Return the [x, y] coordinate for the center point of the cell that contains the specified text.  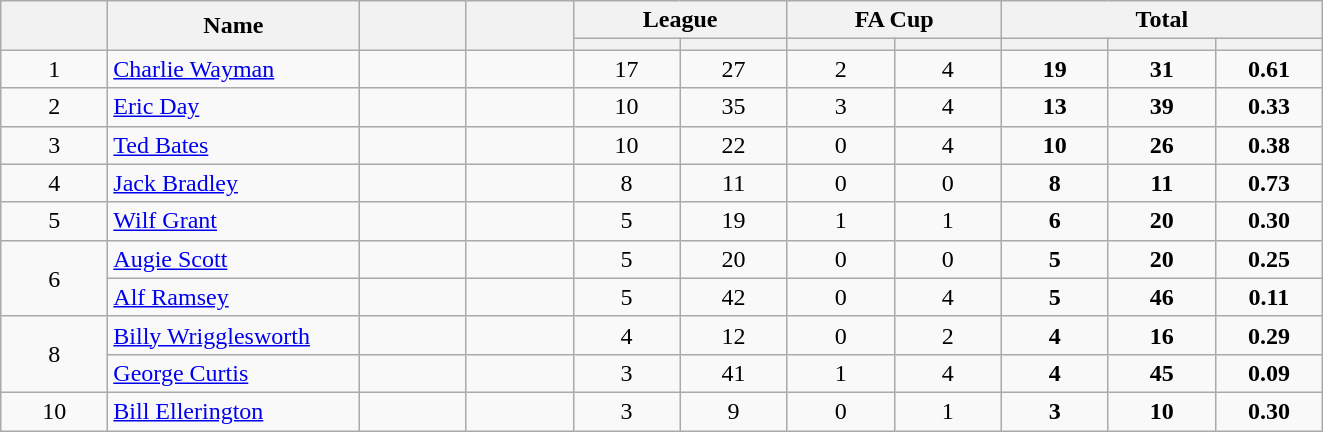
Wilf Grant [234, 221]
George Curtis [234, 373]
Total [1162, 20]
League [680, 20]
16 [1162, 335]
17 [626, 69]
Alf Ramsey [234, 297]
46 [1162, 297]
45 [1162, 373]
0.73 [1268, 183]
Bill Ellerington [234, 411]
0.33 [1268, 107]
0.29 [1268, 335]
27 [734, 69]
Billy Wrigglesworth [234, 335]
13 [1054, 107]
41 [734, 373]
0.25 [1268, 259]
Name [234, 26]
0.38 [1268, 145]
31 [1162, 69]
35 [734, 107]
39 [1162, 107]
Charlie Wayman [234, 69]
42 [734, 297]
12 [734, 335]
0.11 [1268, 297]
Eric Day [234, 107]
9 [734, 411]
22 [734, 145]
Augie Scott [234, 259]
26 [1162, 145]
FA Cup [894, 20]
0.61 [1268, 69]
Jack Bradley [234, 183]
0.09 [1268, 373]
Ted Bates [234, 145]
